Search for the cell housing the specified text and yield its [X, Y] center coordinate. 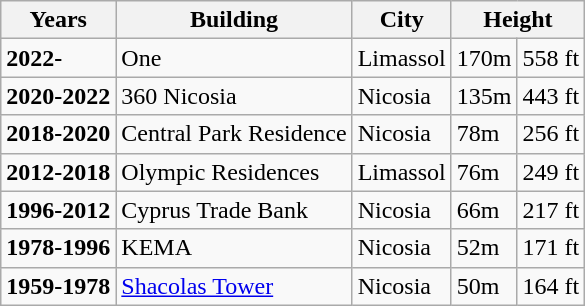
1959-1978 [58, 286]
66m [484, 210]
78m [484, 134]
Shacolas Tower [234, 286]
Olympic Residences [234, 172]
217 ft [551, 210]
76m [484, 172]
558 ft [551, 58]
135m [484, 96]
2012-2018 [58, 172]
KEMA [234, 248]
249 ft [551, 172]
443 ft [551, 96]
1978-1996 [58, 248]
Cyprus Trade Bank [234, 210]
171 ft [551, 248]
Building [234, 20]
2020-2022 [58, 96]
Central Park Residence [234, 134]
50m [484, 286]
256 ft [551, 134]
1996-2012 [58, 210]
2018-2020 [58, 134]
360 Nicosia [234, 96]
2022- [58, 58]
52m [484, 248]
Years [58, 20]
City [402, 20]
164 ft [551, 286]
Height [518, 20]
170m [484, 58]
One [234, 58]
